Pinpoint the cell where the given text exists, returning its (x, y) midpoint coordinate. 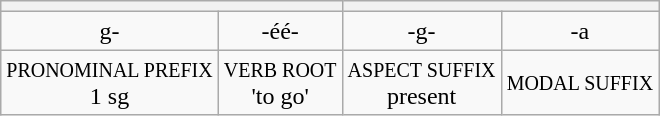
MODAL SUFFIX (580, 82)
PRONOMINAL PREFIX 1 sg (110, 82)
-a (580, 31)
g- (110, 31)
-éé- (280, 31)
ASPECT SUFFIXpresent (422, 82)
VERB ROOT 'to go' (280, 82)
-g- (422, 31)
